Capture the cell that displays the provided text and extract its (X, Y) central coordinate. 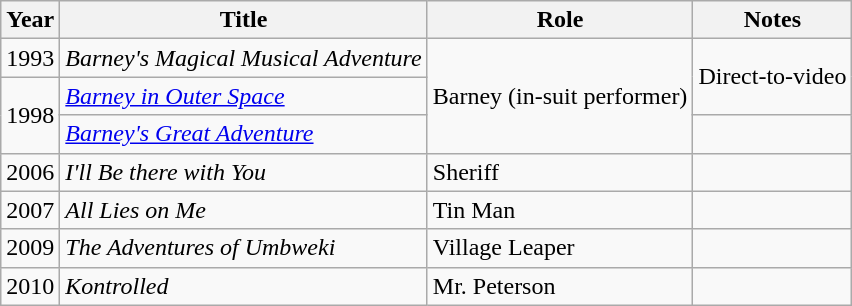
Kontrolled (244, 286)
Tin Man (560, 210)
Year (30, 20)
The Adventures of Umbweki (244, 248)
Mr. Peterson (560, 286)
All Lies on Me (244, 210)
Barney's Magical Musical Adventure (244, 58)
Role (560, 20)
Notes (772, 20)
2009 (30, 248)
Barney in Outer Space (244, 96)
I'll Be there with You (244, 172)
Barney's Great Adventure (244, 134)
1998 (30, 115)
1993 (30, 58)
Title (244, 20)
2006 (30, 172)
2010 (30, 286)
Direct-to-video (772, 77)
2007 (30, 210)
Village Leaper (560, 248)
Barney (in-suit performer) (560, 96)
Sheriff (560, 172)
